From the cell containing the given text, extract its center point as [x, y] coordinate. 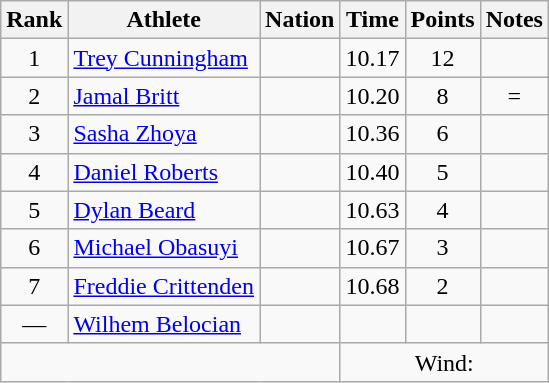
Points [442, 20]
— [34, 324]
Notes [514, 20]
12 [442, 58]
Dylan Beard [164, 210]
= [514, 96]
Freddie Crittenden [164, 286]
Jamal Britt [164, 96]
Wilhem Belocian [164, 324]
Michael Obasuyi [164, 248]
Rank [34, 20]
8 [442, 96]
10.67 [372, 248]
Wind: [444, 362]
Nation [300, 20]
10.63 [372, 210]
Sasha Zhoya [164, 134]
10.17 [372, 58]
Athlete [164, 20]
10.20 [372, 96]
Trey Cunningham [164, 58]
Time [372, 20]
7 [34, 286]
Daniel Roberts [164, 172]
10.40 [372, 172]
10.36 [372, 134]
10.68 [372, 286]
1 [34, 58]
